Extract the [x, y] coordinate from the center of the cell holding the provided text.  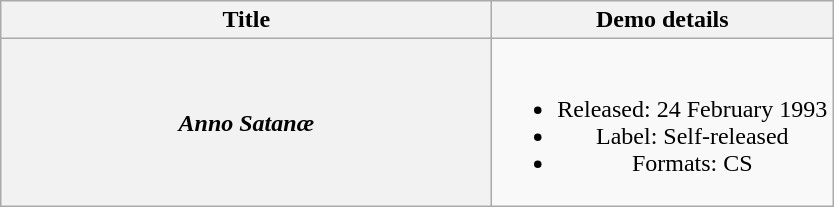
Title [246, 20]
Released: 24 February 1993Label: Self-releasedFormats: CS [662, 122]
Demo details [662, 20]
Anno Satanæ [246, 122]
